Locate the cell with the specified text and output its [x, y] center coordinate. 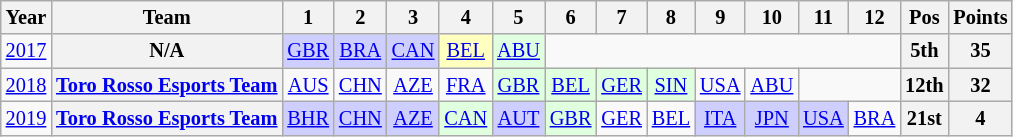
32 [980, 85]
Points [980, 17]
5th [924, 51]
BHR [308, 118]
3 [414, 17]
35 [980, 51]
Year [26, 17]
FRA [466, 85]
8 [671, 17]
ITA [720, 118]
2 [360, 17]
2017 [26, 51]
AUS [308, 85]
12 [875, 17]
7 [621, 17]
10 [772, 17]
N/A [166, 51]
5 [518, 17]
JPN [772, 118]
2018 [26, 85]
6 [571, 17]
AUT [518, 118]
2019 [26, 118]
12th [924, 85]
11 [823, 17]
1 [308, 17]
9 [720, 17]
Team [166, 17]
SIN [671, 85]
21st [924, 118]
Pos [924, 17]
